Provide the (X, Y) coordinate of the cell's center where the given text is located.  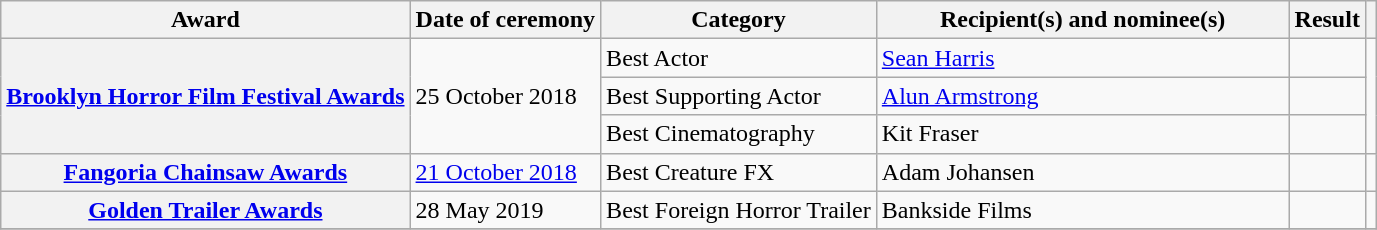
Best Supporting Actor (739, 96)
Best Cinematography (739, 134)
Kit Fraser (1082, 134)
Best Creature FX (739, 172)
21 October 2018 (506, 172)
Adam Johansen (1082, 172)
Date of ceremony (506, 20)
25 October 2018 (506, 96)
Result (1327, 20)
Award (206, 20)
Fangoria Chainsaw Awards (206, 172)
Brooklyn Horror Film Festival Awards (206, 96)
Recipient(s) and nominee(s) (1082, 20)
Category (739, 20)
Best Foreign Horror Trailer (739, 210)
Alun Armstrong (1082, 96)
28 May 2019 (506, 210)
Sean Harris (1082, 58)
Bankside Films (1082, 210)
Golden Trailer Awards (206, 210)
Best Actor (739, 58)
